Return (x, y) of the center of cell containing provided text 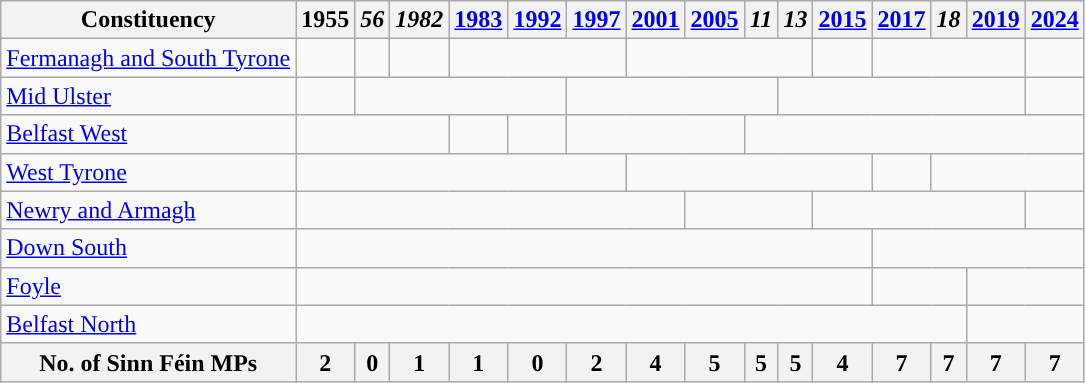
Newry and Armagh (148, 210)
Foyle (148, 286)
West Tyrone (148, 172)
2015 (842, 20)
1955 (326, 20)
2001 (656, 20)
1997 (596, 20)
18 (948, 20)
11 (761, 20)
Constituency (148, 20)
Belfast North (148, 324)
2024 (1054, 20)
13 (796, 20)
Down South (148, 248)
Fermanagh and South Tyrone (148, 58)
1992 (538, 20)
1983 (478, 20)
2017 (902, 20)
2005 (714, 20)
2019 (996, 20)
No. of Sinn Féin MPs (148, 362)
Mid Ulster (148, 96)
56 (372, 20)
1982 (420, 20)
Belfast West (148, 134)
